Provide the (x, y) coordinate of the cell's center where the given text is located.  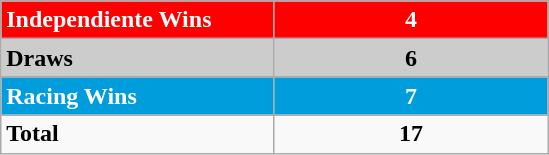
4 (411, 20)
Total (138, 134)
17 (411, 134)
6 (411, 58)
Draws (138, 58)
Racing Wins (138, 96)
7 (411, 96)
Independiente Wins (138, 20)
